Detect which cell encompasses the target text, then output its [X, Y] center coordinate. 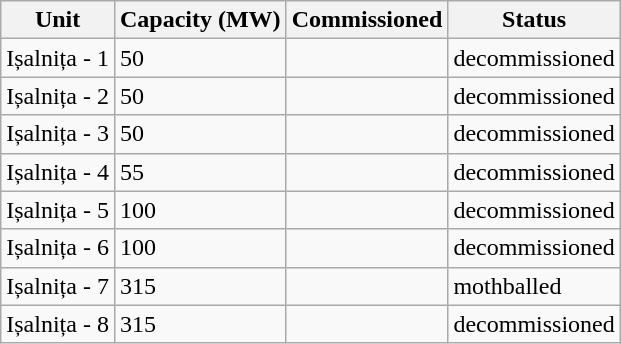
55 [200, 172]
Unit [58, 20]
Ișalnița - 7 [58, 286]
Commissioned [367, 20]
Ișalnița - 2 [58, 96]
Ișalnița - 1 [58, 58]
Ișalnița - 3 [58, 134]
Ișalnița - 8 [58, 324]
Ișalnița - 5 [58, 210]
mothballed [534, 286]
Ișalnița - 6 [58, 248]
Status [534, 20]
Capacity (MW) [200, 20]
Ișalnița - 4 [58, 172]
